Detect which cell encompasses the target text, then output its [X, Y] center coordinate. 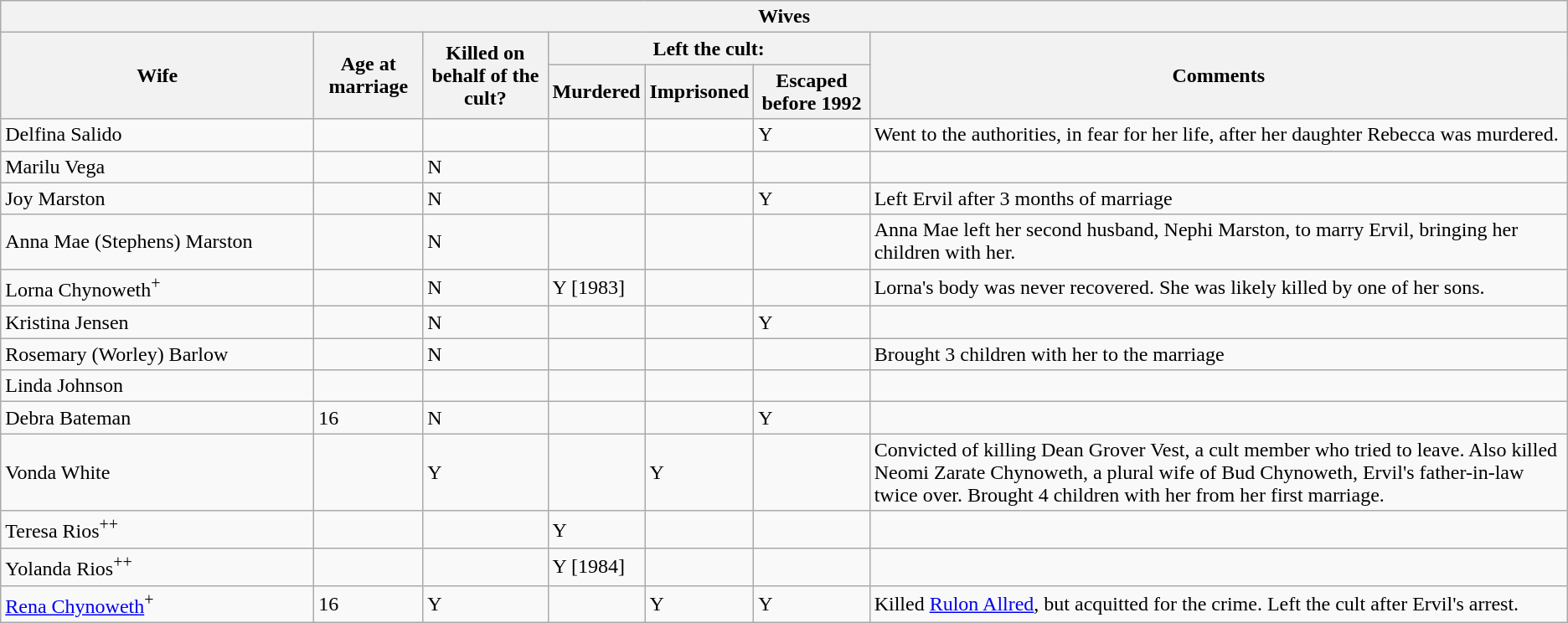
Lorna's body was never recovered. She was likely killed by one of her sons. [1218, 288]
Imprisoned [699, 92]
Lorna Chynoweth+ [157, 288]
Murdered [596, 92]
Brought 3 children with her to the marriage [1218, 354]
Left the cult: [709, 49]
Vonda White [157, 472]
Marilu Vega [157, 167]
Y [1984] [596, 568]
Anna Mae left her second husband, Nephi Marston, to marry Ervil, bringing her children with her. [1218, 241]
Comments [1218, 75]
Went to the authorities, in fear for her life, after her daughter Rebecca was murdered. [1218, 135]
Joy Marston [157, 198]
Debra Bateman [157, 418]
Killed on behalf of the cult? [486, 75]
Linda Johnson [157, 386]
Wives [784, 17]
Kristina Jensen [157, 322]
Age at marriage [369, 75]
Wife [157, 75]
Delfina Salido [157, 135]
Anna Mae (Stephens) Marston [157, 241]
Killed Rulon Allred, but acquitted for the crime. Left the cult after Ervil's arrest. [1218, 605]
Y [1983] [596, 288]
Rosemary (Worley) Barlow [157, 354]
Yolanda Rios++ [157, 568]
Teresa Rios++ [157, 529]
Escaped before 1992 [812, 92]
Left Ervil after 3 months of marriage [1218, 198]
Rena Chynoweth+ [157, 605]
